Return the (X, Y) coordinate for the center point of the cell that contains the specified text.  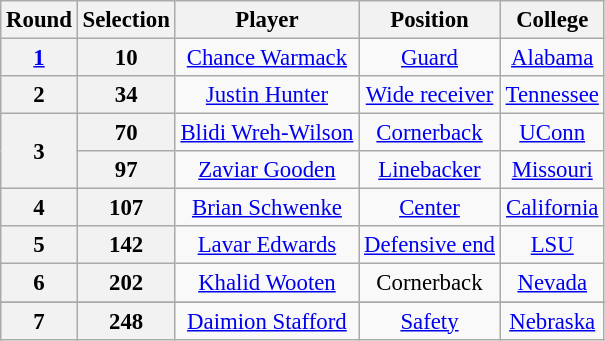
70 (126, 133)
Center (430, 208)
Chance Warmack (267, 58)
34 (126, 95)
Zaviar Gooden (267, 170)
Position (430, 20)
Nebraska (552, 321)
UConn (552, 133)
Player (267, 20)
Missouri (552, 170)
Safety (430, 321)
College (552, 20)
202 (126, 283)
Alabama (552, 58)
7 (39, 321)
Tennessee (552, 95)
248 (126, 321)
4 (39, 208)
Khalid Wooten (267, 283)
142 (126, 245)
Round (39, 20)
Blidi Wreh-Wilson (267, 133)
Nevada (552, 283)
Lavar Edwards (267, 245)
Defensive end (430, 245)
California (552, 208)
1 (39, 58)
Brian Schwenke (267, 208)
3 (39, 152)
Daimion Stafford (267, 321)
107 (126, 208)
Wide receiver (430, 95)
2 (39, 95)
Justin Hunter (267, 95)
LSU (552, 245)
5 (39, 245)
Selection (126, 20)
Linebacker (430, 170)
6 (39, 283)
97 (126, 170)
10 (126, 58)
Guard (430, 58)
